Capture the cell that displays the provided text and extract its [X, Y] central coordinate. 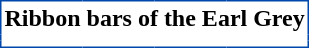
Ribbon bars of the Earl Grey [155, 18]
